Search for the cell housing the specified text and yield its [x, y] center coordinate. 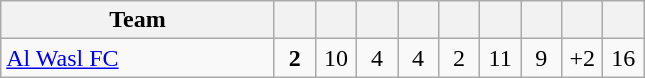
9 [542, 58]
Team [138, 20]
Al Wasl FC [138, 58]
+2 [582, 58]
10 [336, 58]
11 [500, 58]
16 [624, 58]
